Scan for the cell matching the given text and deliver its [x, y] coordinate at center. 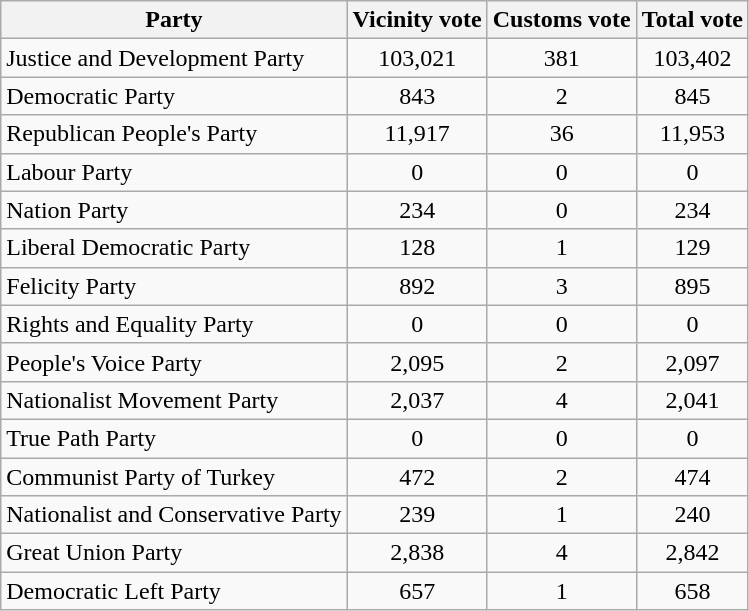
2,041 [692, 400]
Felicity Party [174, 286]
3 [562, 286]
2,037 [417, 400]
895 [692, 286]
240 [692, 515]
472 [417, 477]
Party [174, 20]
2,838 [417, 553]
Vicinity vote [417, 20]
Nationalist Movement Party [174, 400]
Rights and Equality Party [174, 324]
True Path Party [174, 438]
Democratic Party [174, 96]
2,095 [417, 362]
Justice and Development Party [174, 58]
128 [417, 248]
474 [692, 477]
11,953 [692, 134]
892 [417, 286]
Nationalist and Conservative Party [174, 515]
People's Voice Party [174, 362]
2,097 [692, 362]
Democratic Left Party [174, 591]
2,842 [692, 553]
Total vote [692, 20]
658 [692, 591]
845 [692, 96]
843 [417, 96]
239 [417, 515]
Liberal Democratic Party [174, 248]
11,917 [417, 134]
Customs vote [562, 20]
36 [562, 134]
381 [562, 58]
Labour Party [174, 172]
103,021 [417, 58]
Republican People's Party [174, 134]
103,402 [692, 58]
Great Union Party [174, 553]
657 [417, 591]
129 [692, 248]
Communist Party of Turkey [174, 477]
Nation Party [174, 210]
